Find where the given text appears and provide that cell's center as [X, Y] coordinate. 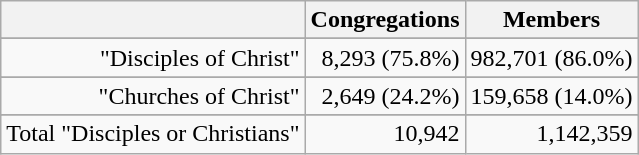
"Churches of Christ" [153, 96]
8,293 (75.8%) [385, 58]
2,649 (24.2%) [385, 96]
Congregations [385, 20]
"Disciples of Christ" [153, 58]
Total "Disciples or Christians" [153, 134]
1,142,359 [552, 134]
982,701 (86.0%) [552, 58]
159,658 (14.0%) [552, 96]
Members [552, 20]
10,942 [385, 134]
